Provide the [X, Y] coordinate of the cell's center where the given text is located.  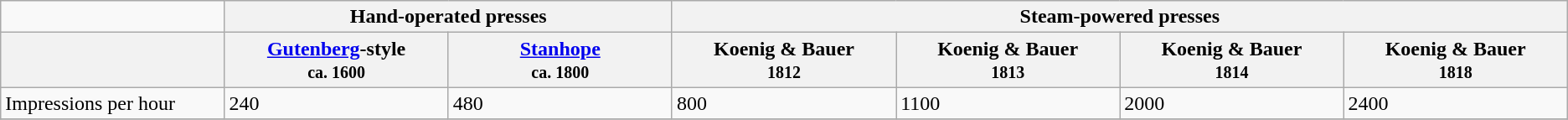
Hand-operated presses [448, 17]
2000 [1231, 103]
Koenig & Bauer 1813 [1008, 60]
Koenig & Bauer 1812 [784, 60]
1100 [1008, 103]
Stanhope ca. 1800 [560, 60]
Koenig & Bauer 1814 [1231, 60]
240 [337, 103]
Impressions per hour [112, 103]
480 [560, 103]
Steam-powered presses [1119, 17]
2400 [1456, 103]
Koenig & Bauer 1818 [1456, 60]
800 [784, 103]
Gutenberg-style ca. 1600 [337, 60]
